Scan for the cell matching the given text and deliver its [X, Y] coordinate at center. 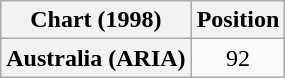
Chart (1998) [96, 20]
Position [238, 20]
Australia (ARIA) [96, 58]
92 [238, 58]
